Output the (X, Y) coordinate of the center of the cell containing the given text.  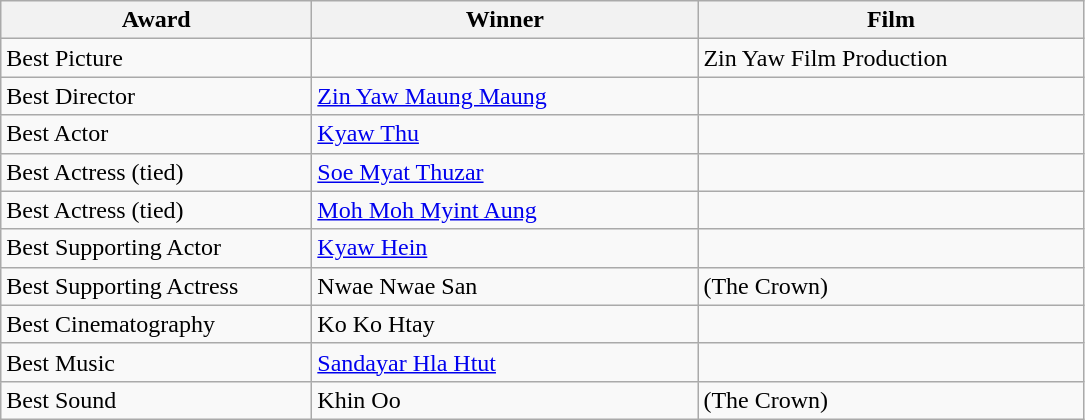
Moh Moh Myint Aung (505, 210)
Best Music (156, 362)
Zin Yaw Film Production (891, 58)
Best Actor (156, 134)
Best Picture (156, 58)
Kyaw Hein (505, 248)
Best Director (156, 96)
Kyaw Thu (505, 134)
Zin Yaw Maung Maung (505, 96)
Nwae Nwae San (505, 286)
Khin Oo (505, 400)
Best Cinematography (156, 324)
Best Supporting Actor (156, 248)
Best Supporting Actress (156, 286)
Winner (505, 20)
Ko Ko Htay (505, 324)
Soe Myat Thuzar (505, 172)
Film (891, 20)
Sandayar Hla Htut (505, 362)
Best Sound (156, 400)
Award (156, 20)
